Detect which cell encompasses the target text, then output its (x, y) center coordinate. 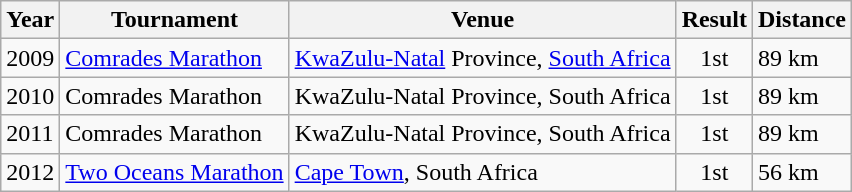
2011 (30, 134)
2010 (30, 96)
Two Oceans Marathon (174, 172)
2009 (30, 58)
56 km (802, 172)
Cape Town, South Africa (482, 172)
2012 (30, 172)
Result (714, 20)
Tournament (174, 20)
Distance (802, 20)
Year (30, 20)
Venue (482, 20)
